Provide the (x, y) coordinate of the cell's center where the given text is located.  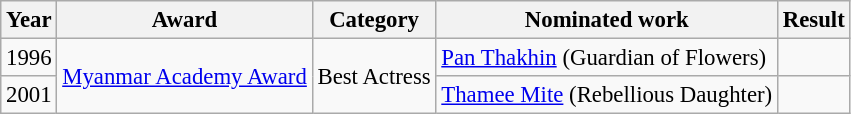
Year (29, 20)
Category (374, 20)
Result (814, 20)
1996 (29, 58)
Nominated work (606, 20)
Pan Thakhin (Guardian of Flowers) (606, 58)
Award (184, 20)
2001 (29, 95)
Best Actress (374, 76)
Thamee Mite (Rebellious Daughter) (606, 95)
Myanmar Academy Award (184, 76)
